Determine the (X, Y) coordinate at the center of the cell enclosing the given text.  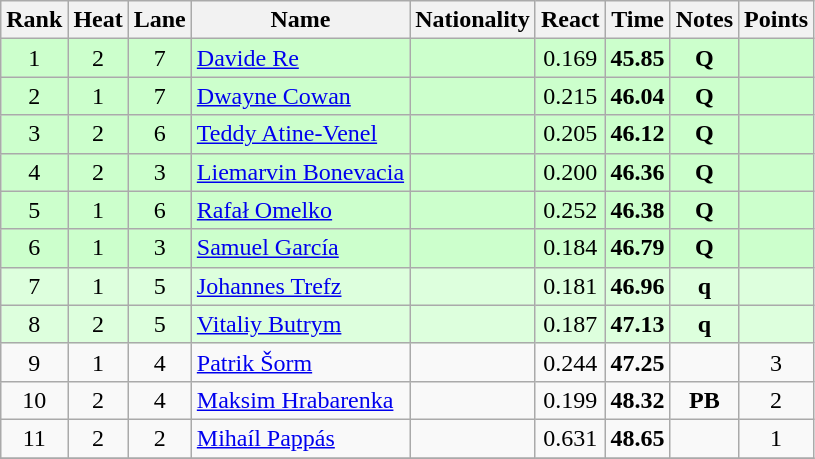
46.36 (638, 172)
Rank (34, 20)
Samuel García (300, 248)
46.38 (638, 210)
Liemarvin Bonevacia (300, 172)
46.79 (638, 248)
46.04 (638, 96)
Patrik Šorm (300, 362)
46.96 (638, 286)
8 (34, 324)
0.199 (570, 400)
48.32 (638, 400)
0.181 (570, 286)
47.25 (638, 362)
10 (34, 400)
45.85 (638, 58)
Notes (704, 20)
0.187 (570, 324)
0.205 (570, 134)
0.215 (570, 96)
Points (776, 20)
React (570, 20)
47.13 (638, 324)
Johannes Trefz (300, 286)
11 (34, 438)
Nationality (473, 20)
0.252 (570, 210)
Time (638, 20)
Mihaíl Pappás (300, 438)
Lane (160, 20)
48.65 (638, 438)
Heat (98, 20)
0.631 (570, 438)
0.169 (570, 58)
Teddy Atine-Venel (300, 134)
Vitaliy Butrym (300, 324)
0.244 (570, 362)
PB (704, 400)
Dwayne Cowan (300, 96)
Name (300, 20)
46.12 (638, 134)
9 (34, 362)
0.200 (570, 172)
Davide Re (300, 58)
0.184 (570, 248)
Maksim Hrabarenka (300, 400)
Rafał Omelko (300, 210)
